From the cell containing the given text, extract its center point as (x, y) coordinate. 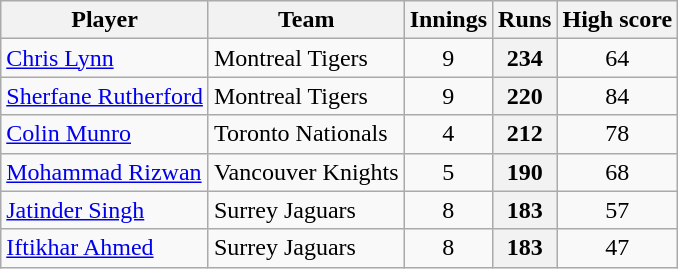
64 (618, 58)
Team (306, 20)
47 (618, 248)
Chris Lynn (105, 58)
5 (448, 172)
High score (618, 20)
Sherfane Rutherford (105, 96)
Iftikhar Ahmed (105, 248)
Vancouver Knights (306, 172)
212 (525, 134)
Colin Munro (105, 134)
234 (525, 58)
190 (525, 172)
Toronto Nationals (306, 134)
Jatinder Singh (105, 210)
78 (618, 134)
84 (618, 96)
57 (618, 210)
Player (105, 20)
220 (525, 96)
Innings (448, 20)
4 (448, 134)
Runs (525, 20)
Mohammad Rizwan (105, 172)
68 (618, 172)
